Return the (X, Y) coordinate for the center point of the cell that contains the specified text.  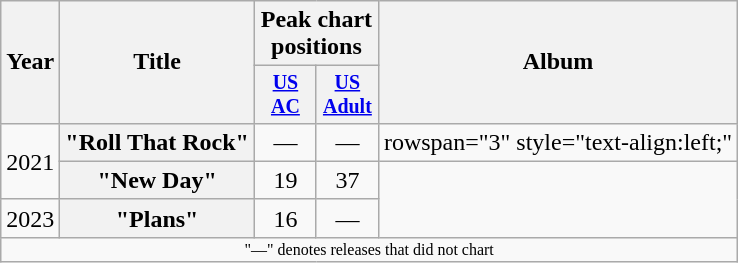
"Roll That Rock" (158, 142)
US Adult (347, 94)
"New Day" (158, 180)
rowspan="3" style="text-align:left;" (558, 142)
19 (285, 180)
"Plans" (158, 218)
"—" denotes releases that did not chart (370, 249)
USAC (285, 94)
Title (158, 62)
Album (558, 62)
16 (285, 218)
2023 (30, 218)
2021 (30, 161)
37 (347, 180)
Year (30, 62)
Peak chartpositions (316, 34)
